Provide the [X, Y] coordinate of the cell's center where the given text is located.  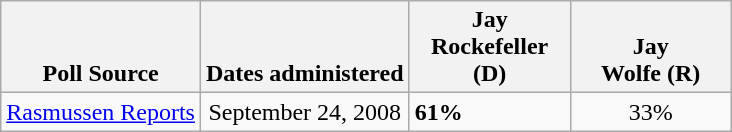
Dates administered [304, 47]
September 24, 2008 [304, 112]
JayRockefeller (D) [490, 47]
Poll Source [101, 47]
JayWolfe (R) [650, 47]
Rasmussen Reports [101, 112]
61% [490, 112]
33% [650, 112]
